Locate the cell with the specified text and output its (x, y) center coordinate. 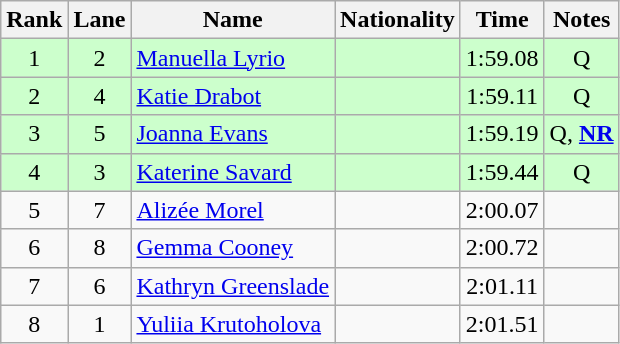
2:01.11 (502, 286)
2:01.51 (502, 324)
Lane (100, 20)
Q, NR (582, 134)
Notes (582, 20)
Name (233, 20)
Rank (34, 20)
Alizée Morel (233, 210)
1:59.11 (502, 96)
Gemma Cooney (233, 248)
1:59.19 (502, 134)
Nationality (398, 20)
Time (502, 20)
Katie Drabot (233, 96)
1:59.44 (502, 172)
Joanna Evans (233, 134)
Manuella Lyrio (233, 58)
Kathryn Greenslade (233, 286)
Yuliia Krutoholova (233, 324)
2:00.72 (502, 248)
Katerine Savard (233, 172)
1:59.08 (502, 58)
2:00.07 (502, 210)
